Capture the cell that displays the provided text and extract its [X, Y] central coordinate. 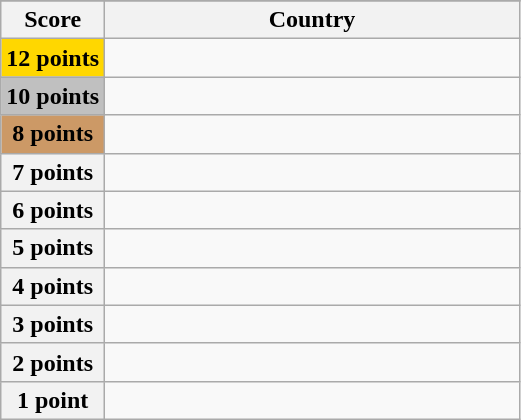
7 points [53, 172]
8 points [53, 134]
Score [53, 20]
6 points [53, 210]
4 points [53, 286]
1 point [53, 400]
12 points [53, 58]
2 points [53, 362]
10 points [53, 96]
5 points [53, 248]
Country [312, 20]
3 points [53, 324]
